From the cell containing the given text, extract its center point as (X, Y) coordinate. 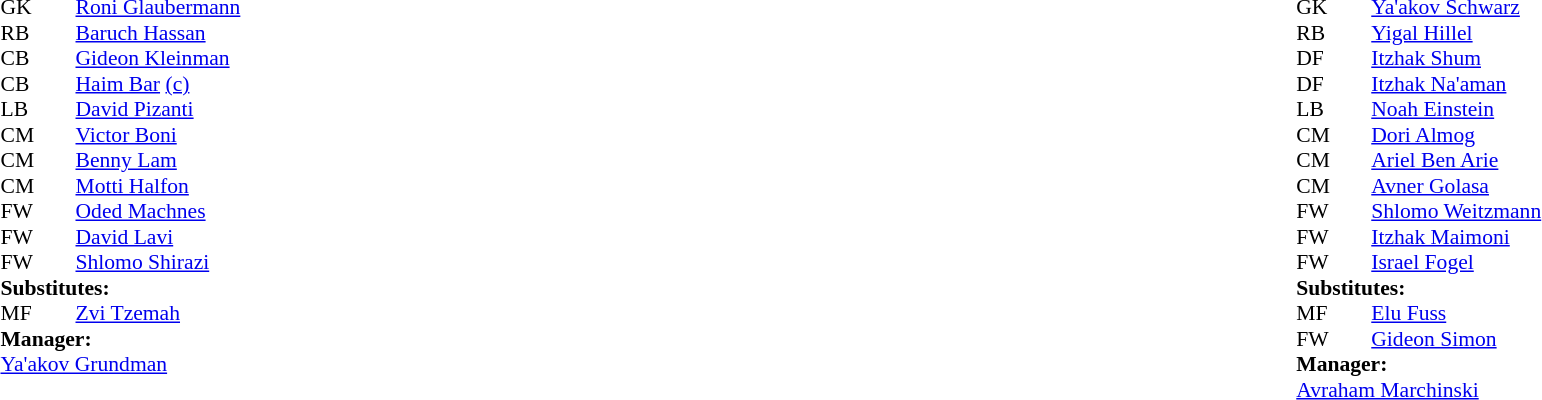
Avner Golasa (1456, 186)
Baruch Hassan (158, 33)
Ya'akov Grundman (120, 365)
Motti Halfon (158, 186)
Israel Fogel (1456, 263)
Haim Bar (c) (158, 84)
Noah Einstein (1456, 109)
David Pizanti (158, 109)
Yigal Hillel (1456, 33)
Shlomo Shirazi (158, 263)
Shlomo Weitzmann (1456, 211)
Gideon Simon (1456, 339)
Oded Machnes (158, 211)
Itzhak Maimoni (1456, 237)
Benny Lam (158, 161)
Zvi Tzemah (158, 313)
Gideon Kleinman (158, 59)
Dori Almog (1456, 135)
Itzhak Shum (1456, 59)
David Lavi (158, 237)
Victor Boni (158, 135)
Elu Fuss (1456, 313)
Ariel Ben Arie (1456, 161)
Itzhak Na'aman (1456, 84)
